Scan for the cell matching the given text and deliver its (x, y) coordinate at center. 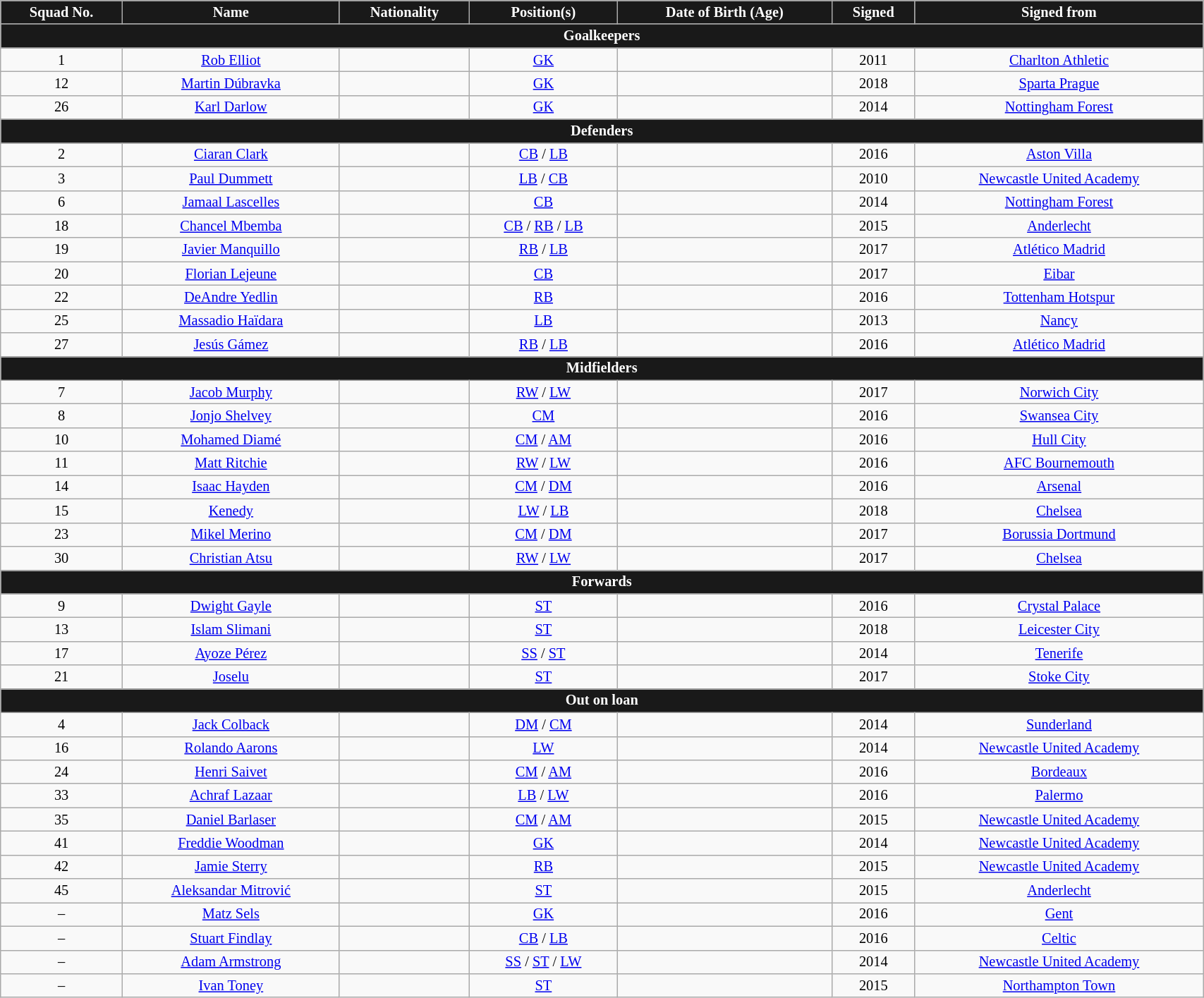
20 (62, 274)
Christian Atsu (231, 558)
Palermo (1059, 796)
Goalkeepers (602, 36)
DM / CM (544, 724)
Martin Dúbravka (231, 83)
Freddie Woodman (231, 843)
Mohamed Diamé (231, 439)
Signed from (1059, 12)
26 (62, 107)
14 (62, 487)
Hull City (1059, 439)
35 (62, 820)
8 (62, 415)
LW (544, 748)
Crystal Palace (1059, 606)
Sunderland (1059, 724)
16 (62, 748)
45 (62, 891)
Northampton Town (1059, 985)
13 (62, 629)
18 (62, 226)
Swansea City (1059, 415)
Stoke City (1059, 677)
27 (62, 345)
Jesús Gámez (231, 345)
Jamaal Lascelles (231, 202)
Position(s) (544, 12)
Gent (1059, 914)
Matt Ritchie (231, 463)
22 (62, 297)
4 (62, 724)
Aston Villa (1059, 154)
2 (62, 154)
2013 (873, 321)
2011 (873, 60)
Javier Manquillo (231, 250)
1 (62, 60)
Jonjo Shelvey (231, 415)
Bordeaux (1059, 772)
17 (62, 653)
Daniel Barlaser (231, 820)
Leicester City (1059, 629)
Islam Slimani (231, 629)
Forwards (602, 582)
Joselu (231, 677)
Kenedy (231, 511)
Ivan Toney (231, 985)
Charlton Athletic (1059, 60)
Date of Birth (Age) (724, 12)
41 (62, 843)
7 (62, 392)
DeAndre Yedlin (231, 297)
Massadio Haïdara (231, 321)
Sparta Prague (1059, 83)
Arsenal (1059, 487)
Ayoze Pérez (231, 653)
Celtic (1059, 938)
Jamie Sterry (231, 867)
3 (62, 178)
Mikel Merino (231, 535)
6 (62, 202)
Matz Sels (231, 914)
Tottenham Hotspur (1059, 297)
LW / LB (544, 511)
2010 (873, 178)
19 (62, 250)
Signed (873, 12)
30 (62, 558)
Dwight Gayle (231, 606)
Name (231, 12)
23 (62, 535)
SS / ST (544, 653)
Adam Armstrong (231, 962)
Paul Dummett (231, 178)
CB / RB / LB (544, 226)
Rob Elliot (231, 60)
33 (62, 796)
9 (62, 606)
CM (544, 415)
Chancel Mbemba (231, 226)
Rolando Aarons (231, 748)
Stuart Findlay (231, 938)
Nationality (404, 12)
Achraf Lazaar (231, 796)
15 (62, 511)
Aleksandar Mitrović (231, 891)
Florian Lejeune (231, 274)
Karl Darlow (231, 107)
AFC Bournemouth (1059, 463)
Midfielders (602, 368)
Jack Colback (231, 724)
10 (62, 439)
LB / CB (544, 178)
LB (544, 321)
Nancy (1059, 321)
Out on loan (602, 700)
21 (62, 677)
SS / ST / LW (544, 962)
Squad No. (62, 12)
25 (62, 321)
24 (62, 772)
Norwich City (1059, 392)
LB / LW (544, 796)
42 (62, 867)
Henri Saivet (231, 772)
Borussia Dortmund (1059, 535)
Ciaran Clark (231, 154)
11 (62, 463)
Eibar (1059, 274)
Defenders (602, 131)
Jacob Murphy (231, 392)
Tenerife (1059, 653)
12 (62, 83)
Isaac Hayden (231, 487)
